From the cell containing the given text, extract its center point as (x, y) coordinate. 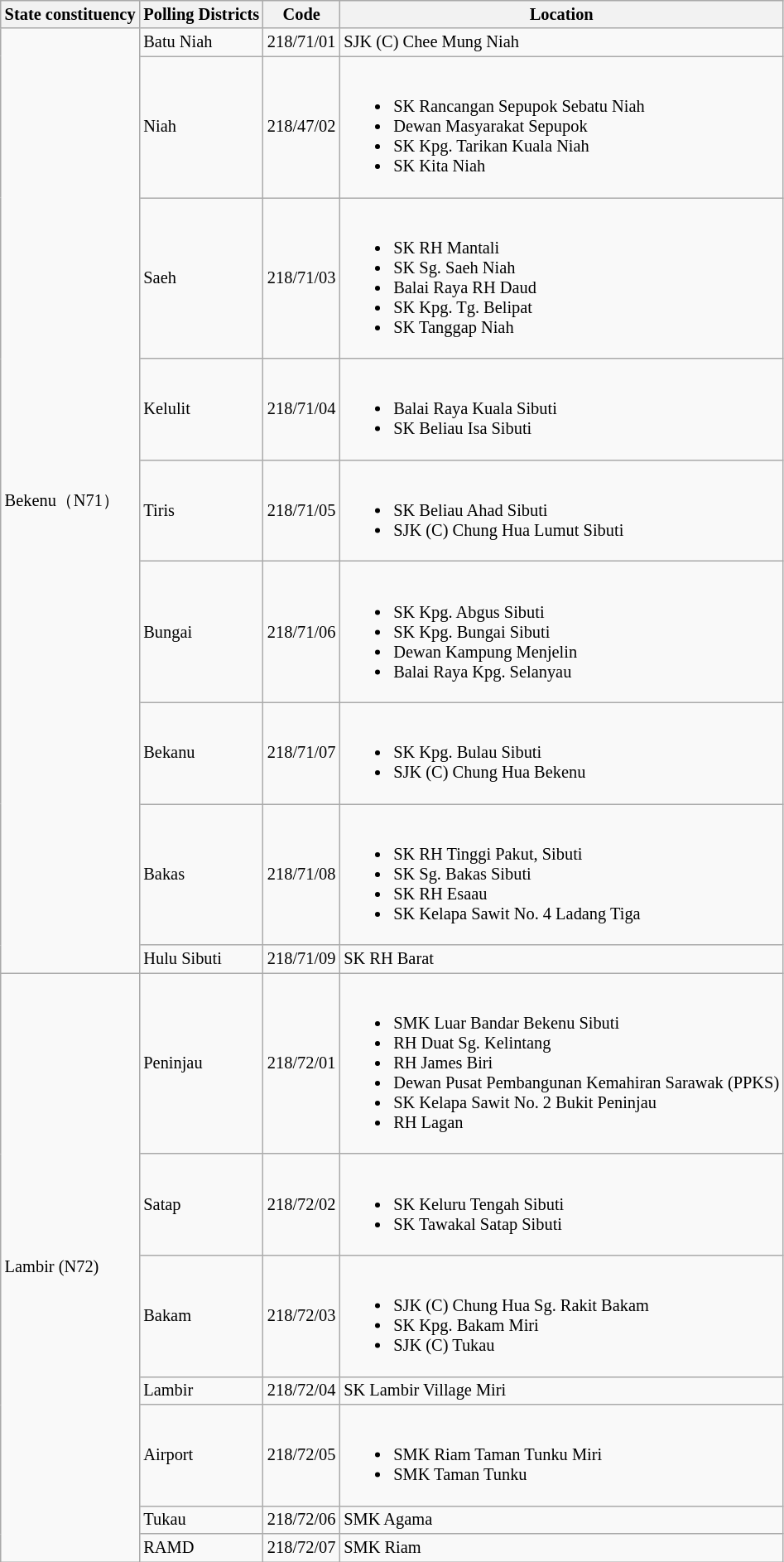
Bakas (201, 874)
SJK (C) Chung Hua Sg. Rakit BakamSK Kpg. Bakam MiriSJK (C) Tukau (561, 1315)
218/72/05 (301, 1454)
218/72/03 (301, 1315)
SK Keluru Tengah SibutiSK Tawakal Satap Sibuti (561, 1204)
218/72/01 (301, 1063)
SK Kpg. Abgus SibutiSK Kpg. Bungai SibutiDewan Kampung MenjelinBalai Raya Kpg. Selanyau (561, 631)
218/71/08 (301, 874)
Hulu Sibuti (201, 959)
SMK Agama (561, 1520)
218/71/03 (301, 277)
SK Beliau Ahad SibutiSJK (C) Chung Hua Lumut Sibuti (561, 510)
Kelulit (201, 409)
Saeh (201, 277)
218/71/05 (301, 510)
218/72/06 (301, 1520)
Lambir (201, 1391)
Tukau (201, 1520)
Bakam (201, 1315)
Code (301, 14)
SK Rancangan Sepupok Sebatu NiahDewan Masyarakat SepupokSK Kpg. Tarikan Kuala NiahSK Kita Niah (561, 127)
Lambir (N72) (70, 1267)
Batu Niah (201, 42)
SMK Riam Taman Tunku MiriSMK Taman Tunku (561, 1454)
Niah (201, 127)
Location (561, 14)
Airport (201, 1454)
SMK Riam (561, 1547)
Bungai (201, 631)
Satap (201, 1204)
SJK (C) Chee Mung Niah (561, 42)
218/47/02 (301, 127)
Bekanu (201, 753)
218/71/07 (301, 753)
State constituency (70, 14)
218/72/07 (301, 1547)
RAMD (201, 1547)
SK RH Tinggi Pakut, SibutiSK Sg. Bakas SibutiSK RH EsaauSK Kelapa Sawit No. 4 Ladang Tiga (561, 874)
218/71/06 (301, 631)
SK RH MantaliSK Sg. Saeh NiahBalai Raya RH DaudSK Kpg. Tg. BelipatSK Tanggap Niah (561, 277)
SK RH Barat (561, 959)
Bekenu（N71） (70, 500)
SK Lambir Village Miri (561, 1391)
Polling Districts (201, 14)
218/72/02 (301, 1204)
218/71/04 (301, 409)
Peninjau (201, 1063)
218/72/04 (301, 1391)
SK Kpg. Bulau SibutiSJK (C) Chung Hua Bekenu (561, 753)
Balai Raya Kuala SibutiSK Beliau Isa Sibuti (561, 409)
218/71/01 (301, 42)
Tiris (201, 510)
218/71/09 (301, 959)
